Return the [x, y] coordinate for the center point of the cell that contains the specified text.  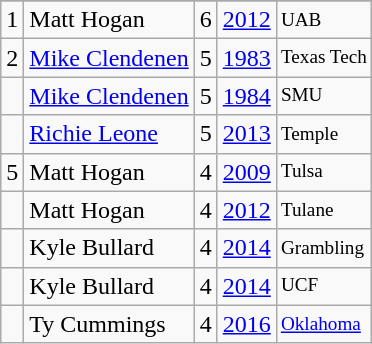
Ty Cummings [109, 324]
1984 [246, 96]
SMU [324, 96]
1983 [246, 58]
2016 [246, 324]
Richie Leone [109, 134]
6 [206, 20]
UCF [324, 286]
Tulsa [324, 172]
2013 [246, 134]
UAB [324, 20]
2009 [246, 172]
Texas Tech [324, 58]
1 [12, 20]
Temple [324, 134]
Oklahoma [324, 324]
Grambling [324, 248]
Tulane [324, 210]
2 [12, 58]
